Return the [X, Y] coordinate for the center point of the cell that contains the specified text.  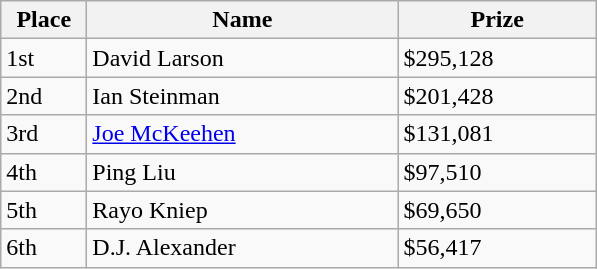
Rayo Kniep [242, 210]
Place [44, 20]
3rd [44, 134]
Prize [498, 20]
$69,650 [498, 210]
6th [44, 248]
Joe McKeehen [242, 134]
$56,417 [498, 248]
David Larson [242, 58]
$201,428 [498, 96]
1st [44, 58]
2nd [44, 96]
$97,510 [498, 172]
$295,128 [498, 58]
Ping Liu [242, 172]
Ian Steinman [242, 96]
Name [242, 20]
$131,081 [498, 134]
4th [44, 172]
5th [44, 210]
D.J. Alexander [242, 248]
